Determine the [X, Y] coordinate at the center of the cell enclosing the given text.  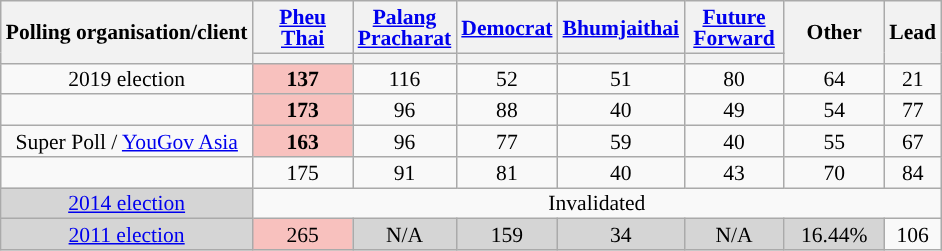
67 [912, 142]
43 [734, 172]
55 [834, 142]
137 [303, 78]
91 [405, 172]
64 [834, 78]
159 [506, 234]
81 [506, 172]
70 [834, 172]
Democrat [506, 27]
59 [621, 142]
16.44% [834, 234]
Other [834, 32]
84 [912, 172]
34 [621, 234]
116 [405, 78]
175 [303, 172]
51 [621, 78]
163 [303, 142]
Lead [912, 32]
2011 election [127, 234]
Super Poll / YouGov Asia [127, 142]
Invalidated [598, 204]
Bhumjaithai [621, 27]
173 [303, 110]
2019 election [127, 78]
49 [734, 110]
54 [834, 110]
Polling organisation/client [127, 32]
52 [506, 78]
265 [303, 234]
21 [912, 78]
Future Forward [734, 27]
88 [506, 110]
Pheu Thai [303, 27]
106 [912, 234]
Palang Pracharat [405, 27]
80 [734, 78]
2014 election [127, 204]
